Capture the cell that displays the provided text and extract its [X, Y] central coordinate. 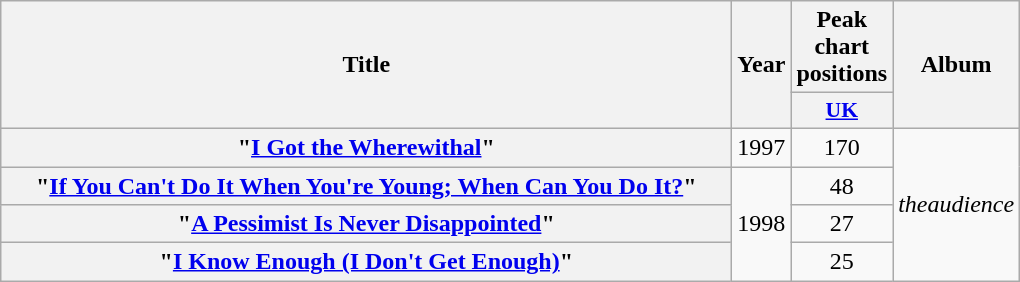
Year [762, 65]
1997 [762, 147]
theaudience [956, 204]
1998 [762, 223]
170 [842, 147]
Peak chart positions [842, 47]
"A Pessimist Is Never Disappointed" [366, 224]
27 [842, 224]
UK [842, 111]
"I Got the Wherewithal" [366, 147]
Title [366, 65]
"I Know Enough (I Don't Get Enough)" [366, 262]
Album [956, 65]
"If You Can't Do It When You're Young; When Can You Do It?" [366, 185]
25 [842, 262]
48 [842, 185]
